Return (X, Y) of the center of cell containing provided text 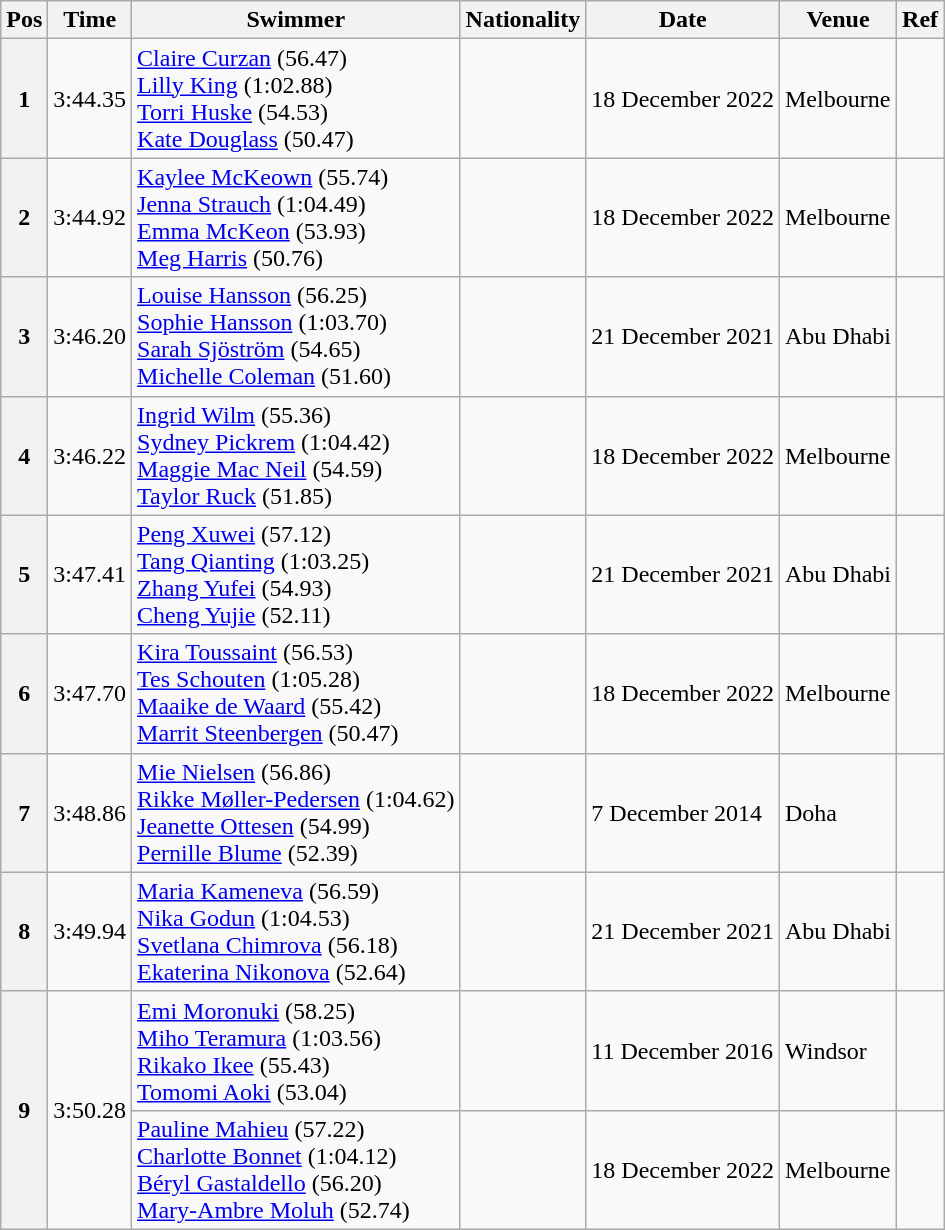
Time (90, 20)
3:48.86 (90, 812)
6 (24, 694)
3 (24, 336)
3:47.70 (90, 694)
Venue (838, 20)
11 December 2016 (683, 1050)
Swimmer (296, 20)
Kira Toussaint (56.53)Tes Schouten (1:05.28)Maaike de Waard (55.42)Marrit Steenbergen (50.47) (296, 694)
Kaylee McKeown (55.74)Jenna Strauch (1:04.49)Emma McKeon (53.93)Meg Harris (50.76) (296, 218)
Pauline Mahieu (57.22)Charlotte Bonnet (1:04.12)Béryl Gastaldello (56.20)Mary-Ambre Moluh (52.74) (296, 1170)
Windsor (838, 1050)
Peng Xuwei (57.12)Tang Qianting (1:03.25)Zhang Yufei (54.93)Cheng Yujie (52.11) (296, 574)
Pos (24, 20)
Emi Moronuki (58.25)Miho Teramura (1:03.56)Rikako Ikee (55.43)Tomomi Aoki (53.04) (296, 1050)
Doha (838, 812)
Mie Nielsen (56.86)Rikke Møller-Pedersen (1:04.62)Jeanette Ottesen (54.99)Pernille Blume (52.39) (296, 812)
7 (24, 812)
7 December 2014 (683, 812)
3:50.28 (90, 1110)
9 (24, 1110)
Ingrid Wilm (55.36)Sydney Pickrem (1:04.42)Maggie Mac Neil (54.59)Taylor Ruck (51.85) (296, 456)
3:44.92 (90, 218)
3:44.35 (90, 98)
8 (24, 932)
Louise Hansson (56.25)Sophie Hansson (1:03.70)Sarah Sjöström (54.65)Michelle Coleman (51.60) (296, 336)
3:46.22 (90, 456)
Ref (920, 20)
Date (683, 20)
3:49.94 (90, 932)
4 (24, 456)
Claire Curzan (56.47)Lilly King (1:02.88)Torri Huske (54.53)Kate Douglass (50.47) (296, 98)
3:46.20 (90, 336)
5 (24, 574)
3:47.41 (90, 574)
2 (24, 218)
Maria Kameneva (56.59)Nika Godun (1:04.53)Svetlana Chimrova (56.18)Ekaterina Nikonova (52.64) (296, 932)
Nationality (523, 20)
1 (24, 98)
